Return the (x, y) coordinate for the center point of the cell that contains the specified text.  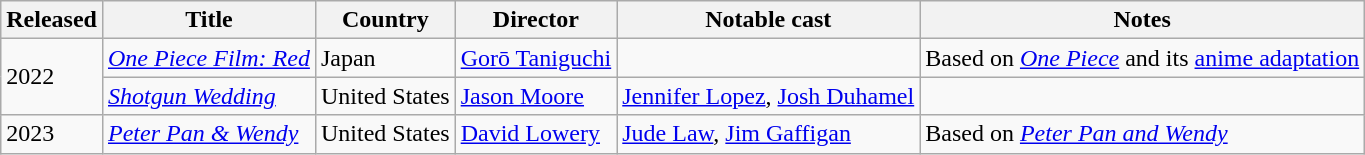
Released (52, 20)
Jason Moore (536, 96)
Country (385, 20)
Shotgun Wedding (208, 96)
Based on Peter Pan and Wendy (1142, 134)
Japan (385, 58)
Title (208, 20)
Notes (1142, 20)
Jennifer Lopez, Josh Duhamel (768, 96)
Peter Pan & Wendy (208, 134)
Jude Law, Jim Gaffigan (768, 134)
Director (536, 20)
Notable cast (768, 20)
Gorō Taniguchi (536, 58)
Based on One Piece and its anime adaptation (1142, 58)
One Piece Film: Red (208, 58)
2023 (52, 134)
David Lowery (536, 134)
2022 (52, 77)
